Find where the given text appears and provide that cell's center as (x, y) coordinate. 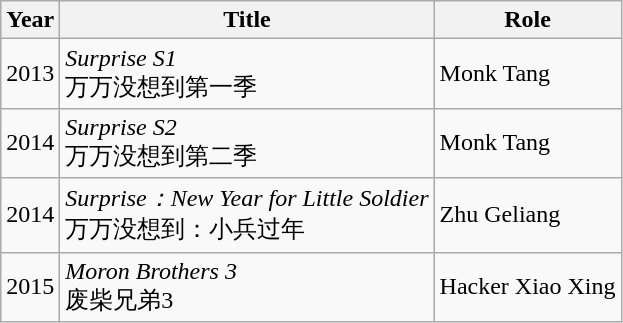
Surprise S2万万没想到第二季 (247, 143)
Role (528, 20)
Title (247, 20)
Moron Brothers 3废柴兄弟3 (247, 287)
2013 (30, 74)
Surprise S1万万没想到第一季 (247, 74)
Hacker Xiao Xing (528, 287)
Surprise：New Year for Little Soldier万万没想到：小兵过年 (247, 215)
Year (30, 20)
2015 (30, 287)
Zhu Geliang (528, 215)
